Output the [x, y] coordinate of the center of the cell containing the given text.  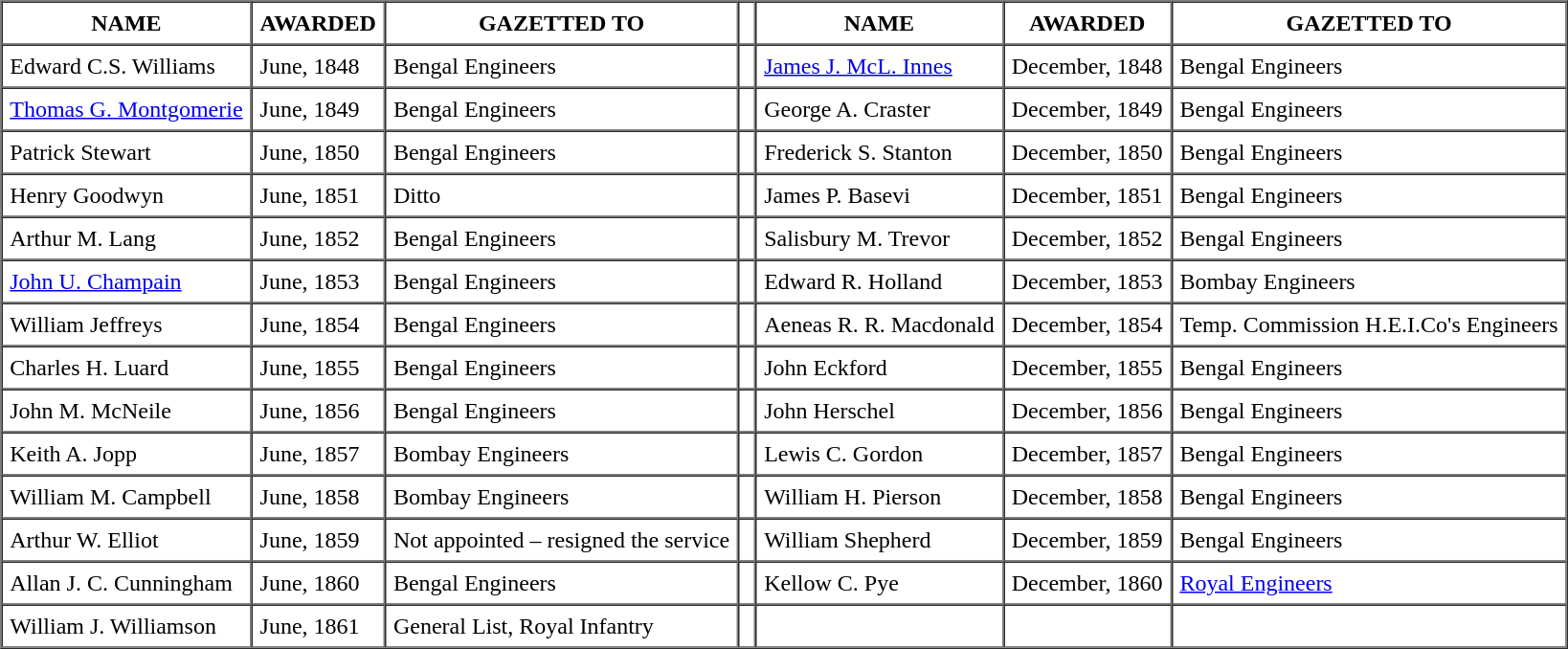
December, 1857 [1087, 454]
Keith A. Jopp [126, 454]
William J. Williamson [126, 626]
June, 1857 [318, 454]
James P. Basevi [879, 195]
Arthur M. Lang [126, 237]
Kellow C. Pye [879, 582]
June, 1851 [318, 195]
Thomas G. Montgomerie [126, 109]
December, 1856 [1087, 410]
Arthur W. Elliot [126, 540]
Edward R. Holland [879, 281]
December, 1860 [1087, 582]
General List, Royal Infantry [561, 626]
December, 1849 [1087, 109]
June, 1856 [318, 410]
James J. McL. Innes [879, 65]
Edward C.S. Williams [126, 65]
December, 1853 [1087, 281]
Patrick Stewart [126, 151]
John Eckford [879, 368]
Charles H. Luard [126, 368]
June, 1852 [318, 237]
June, 1854 [318, 324]
December, 1852 [1087, 237]
June, 1849 [318, 109]
William M. Campbell [126, 496]
December, 1859 [1087, 540]
John M. McNeile [126, 410]
Temp. Commission H.E.I.Co's Engineers [1369, 324]
June, 1848 [318, 65]
Allan J. C. Cunningham [126, 582]
June, 1855 [318, 368]
December, 1854 [1087, 324]
June, 1858 [318, 496]
December, 1858 [1087, 496]
Salisbury M. Trevor [879, 237]
December, 1848 [1087, 65]
December, 1850 [1087, 151]
June, 1859 [318, 540]
John U. Champain [126, 281]
Frederick S. Stanton [879, 151]
William Jeffreys [126, 324]
June, 1860 [318, 582]
June, 1853 [318, 281]
June, 1850 [318, 151]
William H. Pierson [879, 496]
December, 1855 [1087, 368]
December, 1851 [1087, 195]
Royal Engineers [1369, 582]
Not appointed – resigned the service [561, 540]
William Shepherd [879, 540]
Henry Goodwyn [126, 195]
Ditto [561, 195]
Lewis C. Gordon [879, 454]
John Herschel [879, 410]
June, 1861 [318, 626]
George A. Craster [879, 109]
Aeneas R. R. Macdonald [879, 324]
